Capture the cell that displays the provided text and extract its [X, Y] central coordinate. 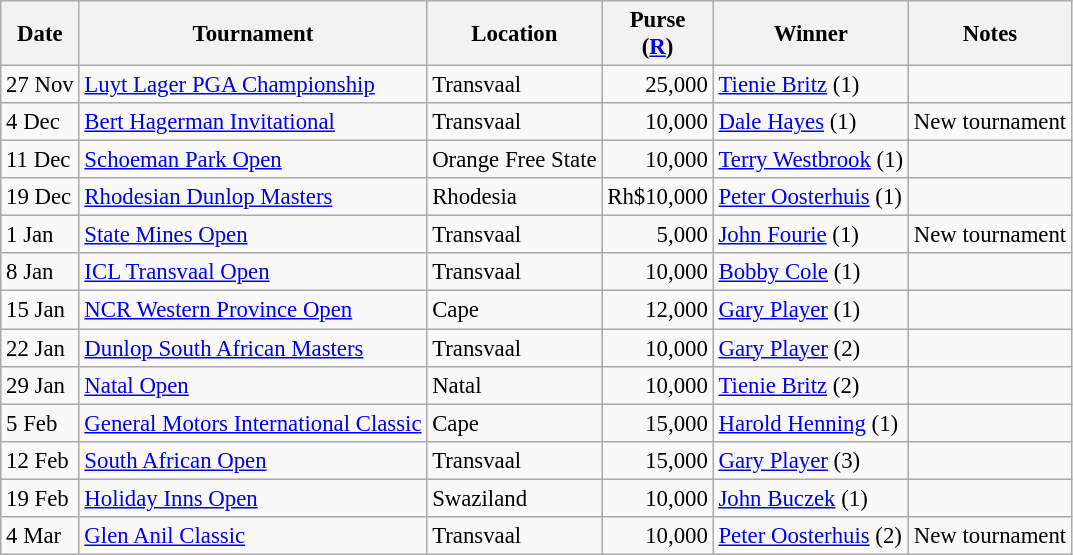
19 Dec [40, 197]
ICL Transvaal Open [253, 273]
Tienie Britz (2) [810, 385]
Gary Player (2) [810, 348]
Tienie Britz (1) [810, 85]
Luyt Lager PGA Championship [253, 85]
Bobby Cole (1) [810, 273]
John Buczek (1) [810, 498]
27 Nov [40, 85]
12 Feb [40, 460]
Terry Westbrook (1) [810, 160]
South African Open [253, 460]
Harold Henning (1) [810, 423]
Dale Hayes (1) [810, 122]
State Mines Open [253, 235]
8 Jan [40, 273]
Dunlop South African Masters [253, 348]
Holiday Inns Open [253, 498]
Notes [990, 34]
1 Jan [40, 235]
Location [514, 34]
4 Mar [40, 536]
Tournament [253, 34]
5 Feb [40, 423]
Peter Oosterhuis (2) [810, 536]
19 Feb [40, 498]
29 Jan [40, 385]
25,000 [658, 85]
NCR Western Province Open [253, 310]
22 Jan [40, 348]
John Fourie (1) [810, 235]
Gary Player (3) [810, 460]
Peter Oosterhuis (1) [810, 197]
Date [40, 34]
General Motors International Classic [253, 423]
4 Dec [40, 122]
Glen Anil Classic [253, 536]
Swaziland [514, 498]
5,000 [658, 235]
Purse(R) [658, 34]
11 Dec [40, 160]
Rhodesia [514, 197]
Rh$10,000 [658, 197]
12,000 [658, 310]
Orange Free State [514, 160]
Rhodesian Dunlop Masters [253, 197]
Natal [514, 385]
Bert Hagerman Invitational [253, 122]
Winner [810, 34]
15 Jan [40, 310]
Gary Player (1) [810, 310]
Schoeman Park Open [253, 160]
Natal Open [253, 385]
